For the text-containing cell, return its midpoint in (x, y) coordinate format. 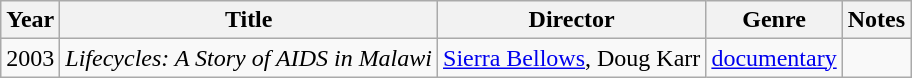
Director (572, 20)
Year (30, 20)
Title (249, 20)
Genre (774, 20)
Lifecycles: A Story of AIDS in Malawi (249, 58)
2003 (30, 58)
Notes (876, 20)
Sierra Bellows, Doug Karr (572, 58)
documentary (774, 58)
